For the text-containing cell, return its midpoint in (x, y) coordinate format. 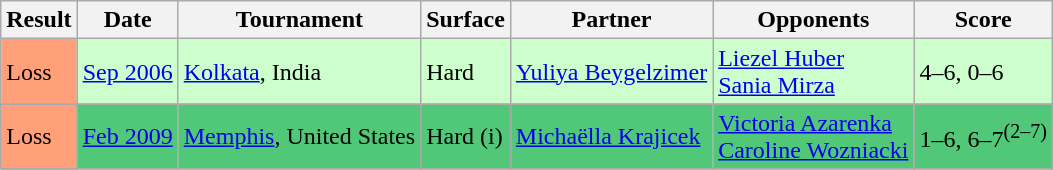
Result (39, 20)
Memphis, United States (299, 136)
Date (128, 20)
1–6, 6–7(2–7) (983, 136)
Liezel Huber Sania Mirza (814, 72)
Feb 2009 (128, 136)
Kolkata, India (299, 72)
Partner (611, 20)
Hard (i) (466, 136)
Yuliya Beygelzimer (611, 72)
4–6, 0–6 (983, 72)
Tournament (299, 20)
Victoria Azarenka Caroline Wozniacki (814, 136)
Score (983, 20)
Sep 2006 (128, 72)
Surface (466, 20)
Opponents (814, 20)
Hard (466, 72)
Michaëlla Krajicek (611, 136)
